Provide the [X, Y] coordinate of the cell's center where the given text is located.  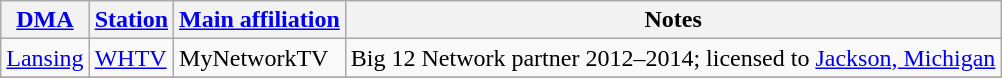
Notes [673, 20]
MyNetworkTV [260, 58]
WHTV [131, 58]
Station [131, 20]
DMA [45, 20]
Main affiliation [260, 20]
Lansing [45, 58]
Big 12 Network partner 2012–2014; licensed to Jackson, Michigan [673, 58]
